Find where the given text appears and provide that cell's center as [x, y] coordinate. 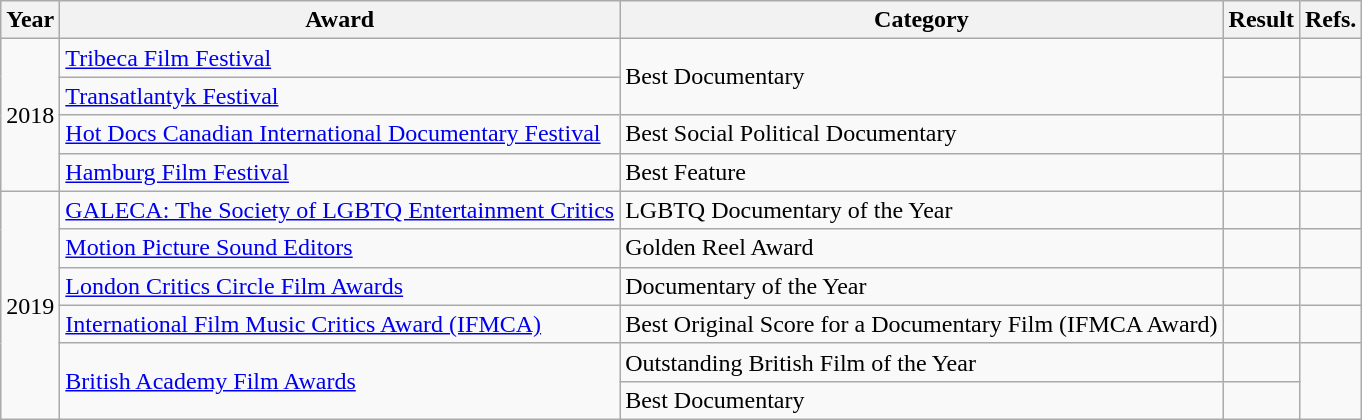
British Academy Film Awards [340, 381]
2018 [30, 115]
Best Feature [922, 172]
Best Social Political Documentary [922, 134]
Best Original Score for a Documentary Film (IFMCA Award) [922, 324]
International Film Music Critics Award (IFMCA) [340, 324]
Motion Picture Sound Editors [340, 248]
Hamburg Film Festival [340, 172]
Outstanding British Film of the Year [922, 362]
LGBTQ Documentary of the Year [922, 210]
Refs. [1330, 20]
2019 [30, 305]
Category [922, 20]
Year [30, 20]
Result [1261, 20]
Tribeca Film Festival [340, 58]
Golden Reel Award [922, 248]
GALECA: The Society of LGBTQ Entertainment Critics [340, 210]
Transatlantyk Festival [340, 96]
Documentary of the Year [922, 286]
Hot Docs Canadian International Documentary Festival [340, 134]
London Critics Circle Film Awards [340, 286]
Award [340, 20]
